Extract the [X, Y] coordinate from the center of the cell holding the provided text.  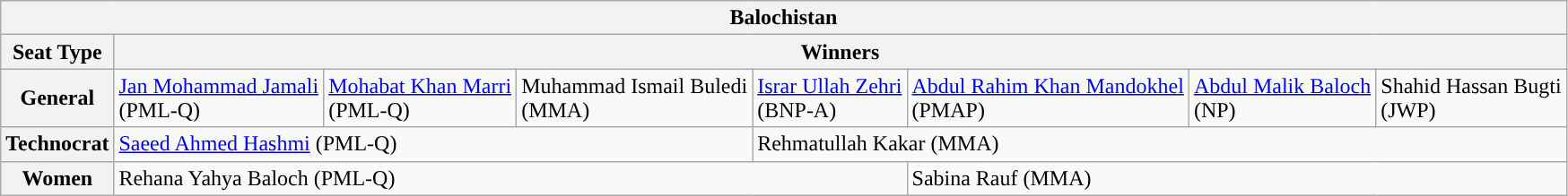
Muhammad Ismail Buledi(MMA) [635, 98]
Mohabat Khan Marri(PML-Q) [420, 98]
General [57, 98]
Seat Type [57, 52]
Winners [840, 52]
Abdul Malik Baloch(NP) [1282, 98]
Rehmatullah Kakar (MMA) [1159, 144]
Shahid Hassan Bugti(JWP) [1471, 98]
Abdul Rahim Khan Mandokhel(PMAP) [1048, 98]
Israr Ullah Zehri(BNP-A) [830, 98]
Jan Mohammad Jamali(PML-Q) [219, 98]
Rehana Yahya Baloch (PML-Q) [510, 178]
Saeed Ahmed Hashmi (PML-Q) [433, 144]
Women [57, 178]
Sabina Rauf (MMA) [1236, 178]
Technocrat [57, 144]
Balochistan [784, 18]
